Return the [x, y] coordinate for the center point of the cell that contains the specified text.  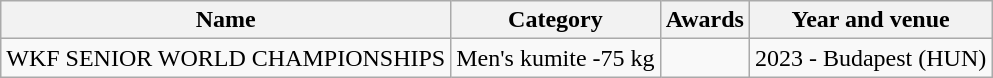
2023 - Budapest (HUN) [870, 58]
Awards [704, 20]
Category [556, 20]
Year and venue [870, 20]
WKF SENIOR WORLD CHAMPIONSHIPS [226, 58]
Name [226, 20]
Men's kumite -75 kg [556, 58]
